Locate the cell with the specified text and output its [X, Y] center coordinate. 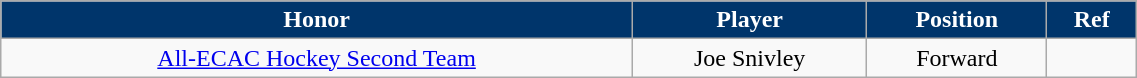
All-ECAC Hockey Second Team [317, 58]
Position [957, 20]
Player [750, 20]
Joe Snivley [750, 58]
Ref [1092, 20]
Forward [957, 58]
Honor [317, 20]
